Identify which cell holds the provided text, then report its [x, y] central coordinate. 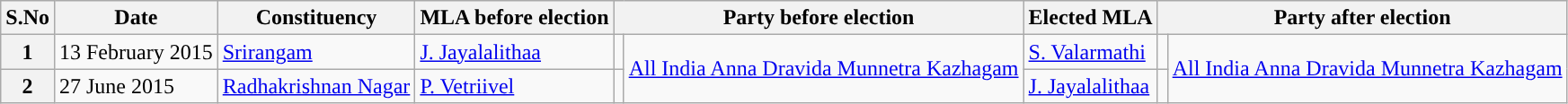
Party before election [819, 18]
27 June 2015 [136, 86]
Constituency [316, 18]
S.No [28, 18]
2 [28, 86]
13 February 2015 [136, 52]
Date [136, 18]
S. Valarmathi [1091, 52]
Party after election [1362, 18]
MLA before election [514, 18]
1 [28, 52]
Elected MLA [1091, 18]
Radhakrishnan Nagar [316, 86]
Srirangam [316, 52]
P. Vetriivel [514, 86]
